Return (x, y) of the center of cell containing provided text 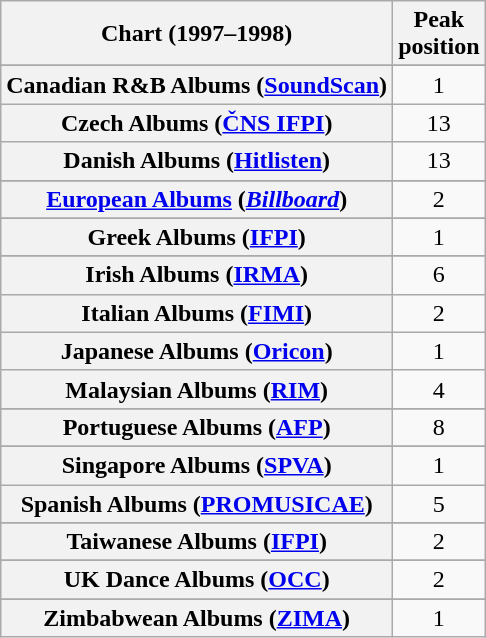
Zimbabwean Albums (ZIMA) (197, 618)
4 (439, 389)
Irish Albums (IRMA) (197, 275)
Malaysian Albums (RIM) (197, 389)
European Albums (Billboard) (197, 199)
5 (439, 503)
Czech Albums (ČNS IFPI) (197, 123)
Greek Albums (IFPI) (197, 237)
Taiwanese Albums (IFPI) (197, 542)
8 (439, 427)
Canadian R&B Albums (SoundScan) (197, 85)
UK Dance Albums (OCC) (197, 580)
Japanese Albums (Oricon) (197, 351)
Danish Albums (Hitlisten) (197, 161)
Singapore Albums (SPVA) (197, 465)
Peakposition (439, 34)
Chart (1997–1998) (197, 34)
Spanish Albums (PROMUSICAE) (197, 503)
6 (439, 275)
Italian Albums (FIMI) (197, 313)
Portuguese Albums (AFP) (197, 427)
